Pinpoint the cell where the given text exists, returning its (X, Y) midpoint coordinate. 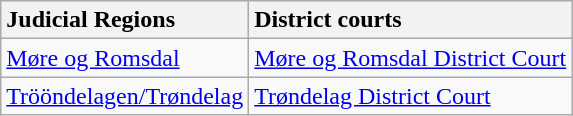
District courts (410, 20)
Møre og Romsdal (125, 58)
Trööndelagen/Trøndelag (125, 96)
Trøndelag District Court (410, 96)
Møre og Romsdal District Court (410, 58)
Judicial Regions (125, 20)
